From the cell containing the given text, extract its center point as [x, y] coordinate. 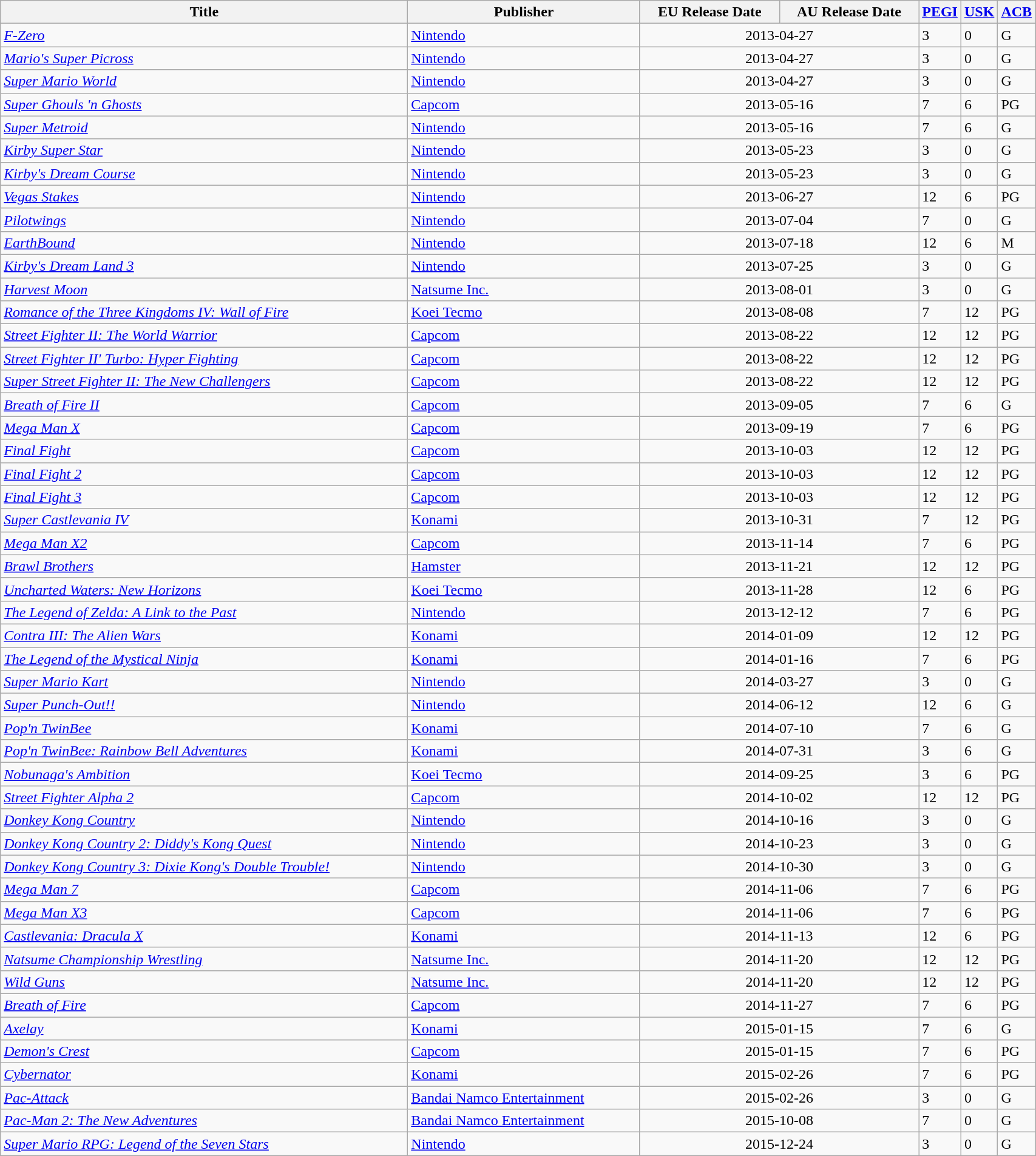
2014-10-30 [779, 867]
2013-08-08 [779, 313]
Contra III: The Alien Wars [204, 635]
M [1017, 243]
Vegas Stakes [204, 197]
Hamster [524, 566]
Publisher [524, 12]
2014-01-09 [779, 635]
Super Mario World [204, 81]
2013-06-27 [779, 197]
2013-11-28 [779, 589]
Super Castlevania IV [204, 520]
Pac-Man 2: The New Adventures [204, 1121]
Demon's Crest [204, 1052]
EU Release Date [709, 12]
Super Mario Kart [204, 682]
Super Mario RPG: Legend of the Seven Stars [204, 1144]
The Legend of the Mystical Ninja [204, 658]
Donkey Kong Country [204, 820]
2013-09-05 [779, 405]
2013-08-01 [779, 289]
Uncharted Waters: New Horizons [204, 589]
Super Street Fighter II: The New Challengers [204, 382]
Brawl Brothers [204, 566]
2013-09-19 [779, 428]
Pop'n TwinBee: Rainbow Bell Adventures [204, 751]
2014-10-23 [779, 843]
2013-07-18 [779, 243]
Kirby's Dream Land 3 [204, 266]
F-Zero [204, 35]
Super Metroid [204, 127]
2015-12-24 [779, 1144]
2015-10-08 [779, 1121]
Harvest Moon [204, 289]
2013-11-21 [779, 566]
Breath of Fire [204, 1005]
USK [979, 12]
Nobunaga's Ambition [204, 774]
Street Fighter II: The World Warrior [204, 336]
Romance of the Three Kingdoms IV: Wall of Fire [204, 313]
Mega Man X2 [204, 543]
Title [204, 12]
Donkey Kong Country 3: Dixie Kong's Double Trouble! [204, 867]
Breath of Fire II [204, 405]
2014-11-13 [779, 936]
Kirby Super Star [204, 150]
2013-12-12 [779, 612]
2013-07-04 [779, 220]
2014-11-27 [779, 1005]
Final Fight 3 [204, 497]
Pilotwings [204, 220]
Super Punch-Out!! [204, 705]
Pac-Attack [204, 1098]
2014-03-27 [779, 682]
2013-10-31 [779, 520]
2014-07-10 [779, 728]
2013-11-14 [779, 543]
2014-01-16 [779, 658]
Castlevania: Dracula X [204, 936]
Final Fight [204, 451]
Mega Man 7 [204, 890]
Street Fighter Alpha 2 [204, 797]
2014-10-02 [779, 797]
Mega Man X3 [204, 913]
Street Fighter II' Turbo: Hyper Fighting [204, 359]
Axelay [204, 1029]
Mega Man X [204, 428]
2014-07-31 [779, 751]
Natsume Championship Wrestling [204, 959]
ACB [1017, 12]
AU Release Date [849, 12]
EarthBound [204, 243]
PEGI [940, 12]
The Legend of Zelda: A Link to the Past [204, 612]
Wild Guns [204, 982]
2014-06-12 [779, 705]
Pop'n TwinBee [204, 728]
Super Ghouls 'n Ghosts [204, 104]
Cybernator [204, 1075]
Mario's Super Picross [204, 58]
2014-09-25 [779, 774]
Kirby's Dream Course [204, 174]
Final Fight 2 [204, 474]
Donkey Kong Country 2: Diddy's Kong Quest [204, 843]
2014-10-16 [779, 820]
2013-07-25 [779, 266]
